Identify which cell holds the provided text, then report its (X, Y) central coordinate. 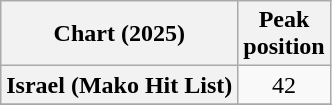
Israel (Mako Hit List) (120, 85)
42 (284, 85)
Peakposition (284, 34)
Chart (2025) (120, 34)
